Identify which cell holds the provided text, then report its [x, y] central coordinate. 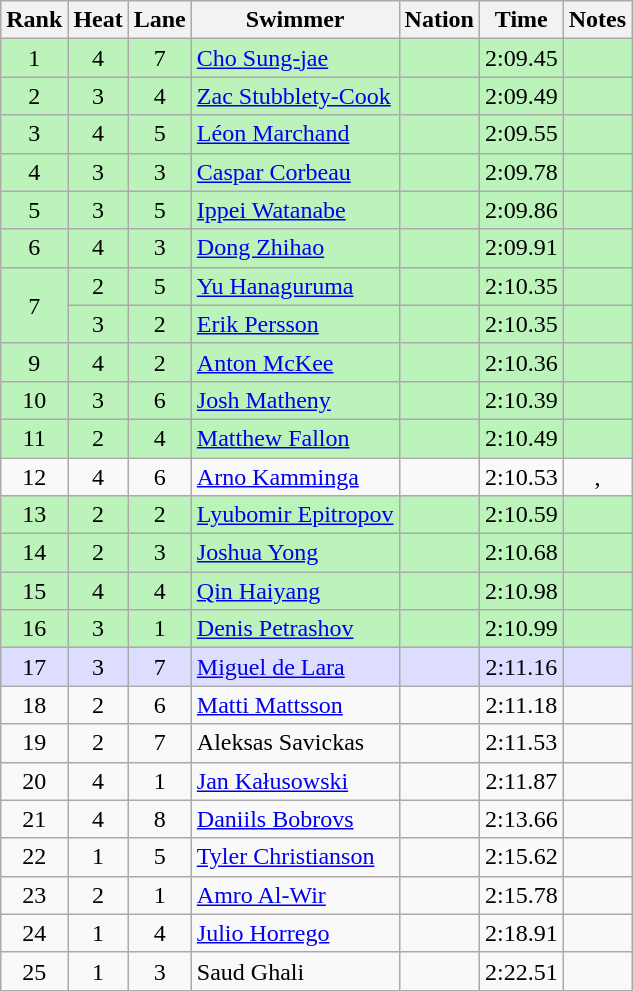
2:18.91 [521, 933]
2:09.49 [521, 96]
Josh Matheny [295, 400]
Saud Ghali [295, 971]
Nation [439, 20]
Daniils Bobrovs [295, 819]
Joshua Yong [295, 553]
Ippei Watanabe [295, 210]
Notes [597, 20]
8 [160, 819]
Time [521, 20]
15 [34, 591]
22 [34, 857]
Aleksas Savickas [295, 743]
Dong Zhihao [295, 248]
2:22.51 [521, 971]
2:09.55 [521, 134]
21 [34, 819]
12 [34, 477]
20 [34, 781]
2:10.68 [521, 553]
2:09.91 [521, 248]
Yu Hanaguruma [295, 286]
18 [34, 705]
2:10.39 [521, 400]
24 [34, 933]
Lyubomir Epitropov [295, 515]
2:11.16 [521, 667]
10 [34, 400]
17 [34, 667]
25 [34, 971]
Erik Persson [295, 324]
Arno Kamminga [295, 477]
11 [34, 438]
Zac Stubblety-Cook [295, 96]
14 [34, 553]
9 [34, 362]
Miguel de Lara [295, 667]
2:15.62 [521, 857]
Julio Horrego [295, 933]
Anton McKee [295, 362]
Tyler Christianson [295, 857]
Rank [34, 20]
Léon Marchand [295, 134]
Amro Al-Wir [295, 895]
2:09.86 [521, 210]
Swimmer [295, 20]
2:10.98 [521, 591]
2:10.53 [521, 477]
Lane [160, 20]
2:10.49 [521, 438]
Jan Kałusowski [295, 781]
2:13.66 [521, 819]
2:10.99 [521, 629]
Denis Petrashov [295, 629]
2:11.53 [521, 743]
, [597, 477]
Cho Sung-jae [295, 58]
19 [34, 743]
16 [34, 629]
23 [34, 895]
2:15.78 [521, 895]
Heat [98, 20]
2:10.36 [521, 362]
2:10.59 [521, 515]
Qin Haiyang [295, 591]
2:09.45 [521, 58]
Matti Mattsson [295, 705]
Caspar Corbeau [295, 172]
13 [34, 515]
2:11.87 [521, 781]
2:11.18 [521, 705]
Matthew Fallon [295, 438]
2:09.78 [521, 172]
